From the cell containing the given text, extract its center point as [x, y] coordinate. 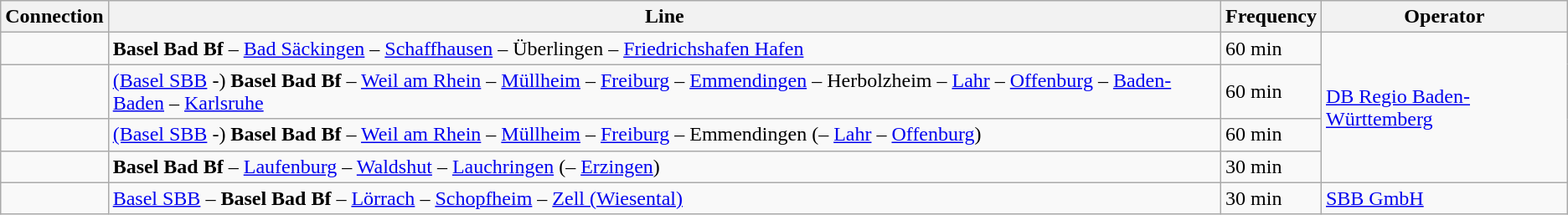
Frequency [1271, 17]
Connection [54, 17]
Basel Bad Bf – Laufenburg – Waldshut – Lauchringen (– Erzingen) [664, 166]
Basel Bad Bf – Bad Säckingen – Schaffhausen – Überlingen – Friedrichshafen Hafen [664, 49]
(Basel SBB -) Basel Bad Bf – Weil am Rhein – Müllheim – Freiburg – Emmendingen – Herbolzheim – Lahr – Offenburg – Baden-Baden – Karlsruhe [664, 92]
Basel SBB – Basel Bad Bf – Lörrach – Schopfheim – Zell (Wiesental) [664, 198]
Line [664, 17]
SBB GmbH [1444, 198]
DB Regio Baden-Württemberg [1444, 107]
(Basel SBB -) Basel Bad Bf – Weil am Rhein – Müllheim – Freiburg – Emmendingen (– Lahr – Offenburg) [664, 135]
Operator [1444, 17]
